Provide the [x, y] coordinate of the cell's center where the given text is located.  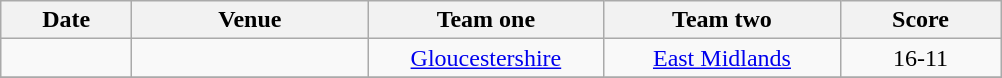
Venue [250, 20]
Team two [722, 20]
Team one [486, 20]
Score [920, 20]
East Midlands [722, 58]
Gloucestershire [486, 58]
16-11 [920, 58]
Date [66, 20]
